Output the [x, y] coordinate of the center of the cell containing the given text.  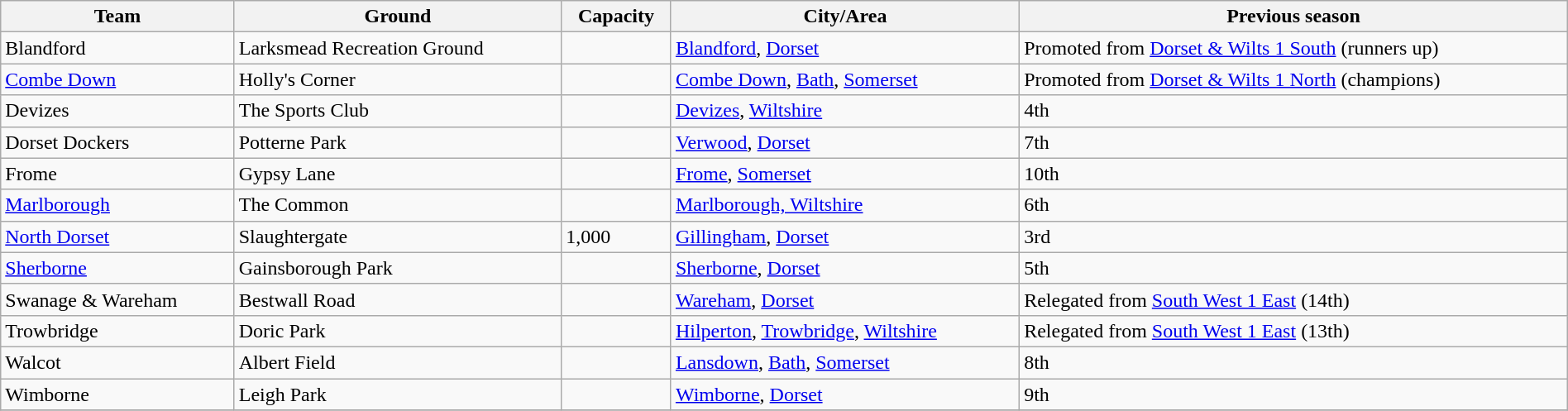
North Dorset [117, 237]
Marlborough, Wiltshire [845, 205]
Ground [397, 17]
Leigh Park [397, 394]
Walcot [117, 362]
Trowbridge [117, 331]
Team [117, 17]
9th [1293, 394]
5th [1293, 268]
Combe Down [117, 79]
The Common [397, 205]
Bestwall Road [397, 299]
Albert Field [397, 362]
Combe Down, Bath, Somerset [845, 79]
Relegated from South West 1 East (14th) [1293, 299]
Gillingham, Dorset [845, 237]
Sherborne [117, 268]
City/Area [845, 17]
Swanage & Wareham [117, 299]
Frome [117, 174]
Promoted from Dorset & Wilts 1 North (champions) [1293, 79]
Previous season [1293, 17]
Wareham, Dorset [845, 299]
Slaughtergate [397, 237]
3rd [1293, 237]
Promoted from Dorset & Wilts 1 South (runners up) [1293, 48]
Wimborne, Dorset [845, 394]
7th [1293, 142]
10th [1293, 174]
Blandford [117, 48]
Relegated from South West 1 East (13th) [1293, 331]
Holly's Corner [397, 79]
6th [1293, 205]
Capacity [617, 17]
Doric Park [397, 331]
4th [1293, 111]
Lansdown, Bath, Somerset [845, 362]
Verwood, Dorset [845, 142]
Devizes, Wiltshire [845, 111]
1,000 [617, 237]
Wimborne [117, 394]
Larksmead Recreation Ground [397, 48]
Dorset Dockers [117, 142]
8th [1293, 362]
Devizes [117, 111]
Gypsy Lane [397, 174]
Gainsborough Park [397, 268]
The Sports Club [397, 111]
Marlborough [117, 205]
Frome, Somerset [845, 174]
Sherborne, Dorset [845, 268]
Potterne Park [397, 142]
Blandford, Dorset [845, 48]
Hilperton, Trowbridge, Wiltshire [845, 331]
